Find where the given text appears and provide that cell's center as (x, y) coordinate. 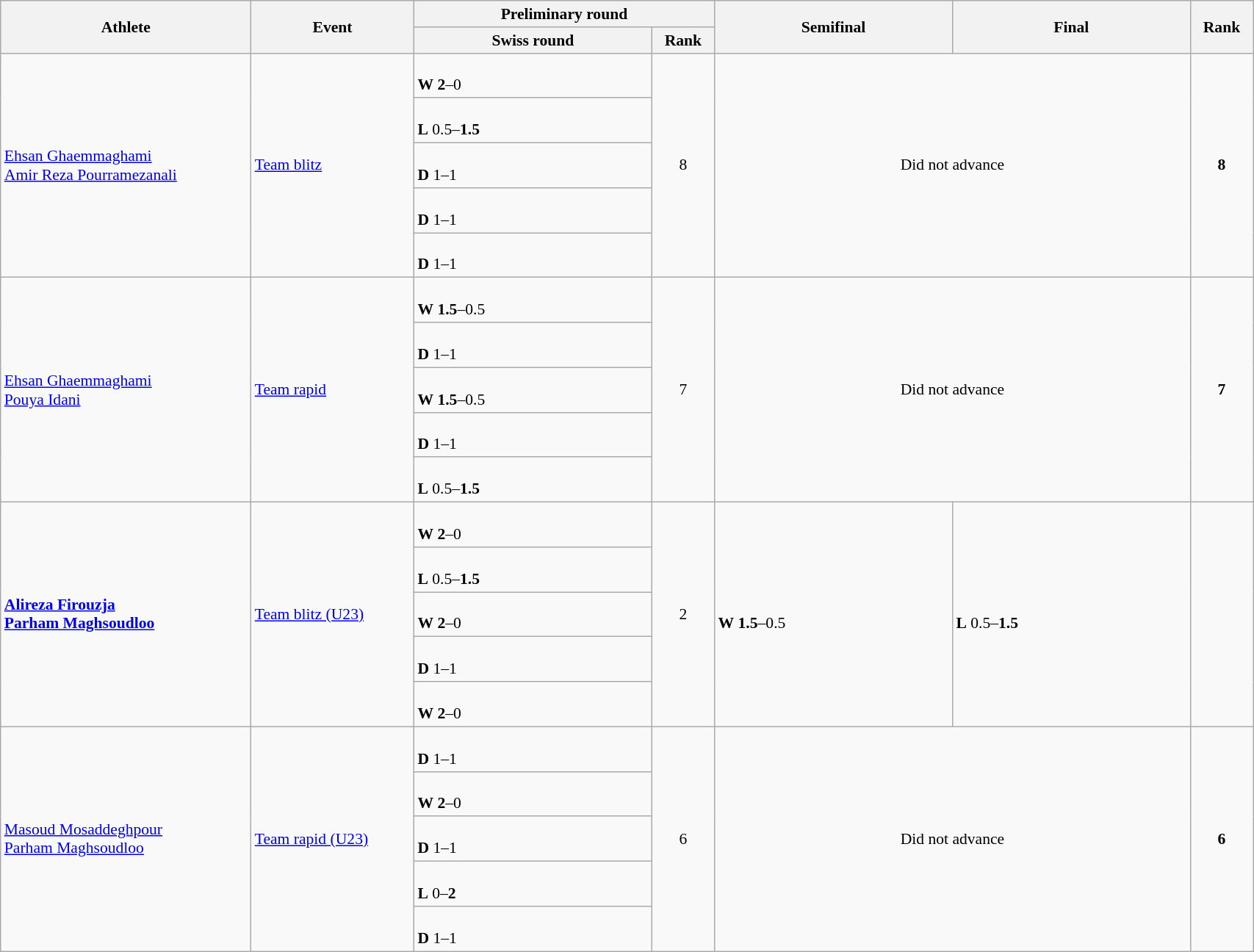
Swiss round (533, 40)
2 (683, 615)
Team blitz (U23) (333, 615)
Alireza FirouzjaParham Maghsoudloo (126, 615)
Masoud MosaddeghpourParham Maghsoudloo (126, 839)
Event (333, 26)
Preliminary round (564, 14)
Team rapid (U23) (333, 839)
Athlete (126, 26)
Ehsan GhaemmaghamiAmir Reza Pourramezanali (126, 165)
Final (1071, 26)
Semifinal (833, 26)
L 0–2 (533, 884)
Ehsan GhaemmaghamiPouya Idani (126, 390)
Team blitz (333, 165)
Team rapid (333, 390)
